Find where the given text appears and provide that cell's center as (x, y) coordinate. 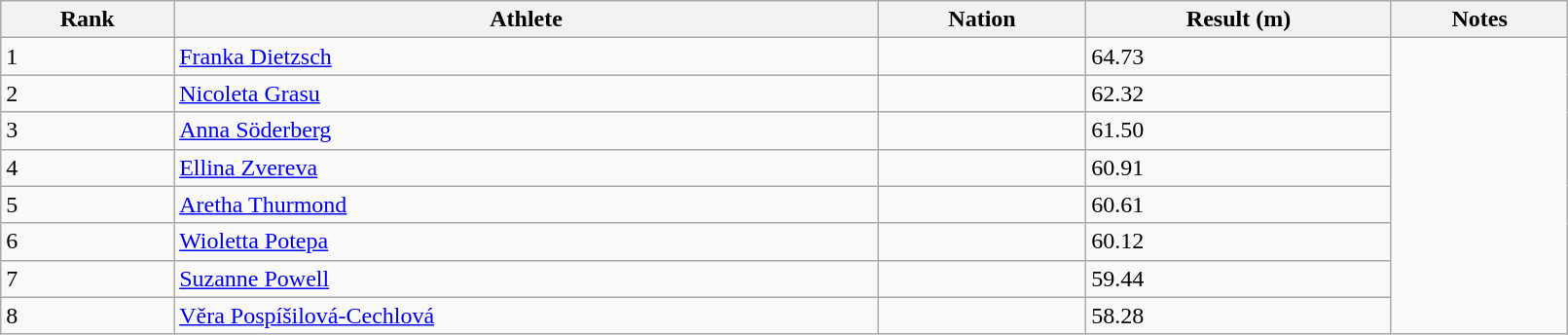
2 (88, 93)
8 (88, 316)
7 (88, 279)
Result (m) (1239, 19)
Wioletta Potepa (527, 242)
60.12 (1239, 242)
Věra Pospíšilová-Cechlová (527, 316)
5 (88, 205)
Nation (981, 19)
Nicoleta Grasu (527, 93)
Franka Dietzsch (527, 56)
Aretha Thurmond (527, 205)
4 (88, 167)
58.28 (1239, 316)
Rank (88, 19)
6 (88, 242)
60.91 (1239, 167)
64.73 (1239, 56)
Suzanne Powell (527, 279)
3 (88, 130)
1 (88, 56)
59.44 (1239, 279)
60.61 (1239, 205)
Anna Söderberg (527, 130)
62.32 (1239, 93)
Ellina Zvereva (527, 167)
61.50 (1239, 130)
Athlete (527, 19)
Notes (1479, 19)
